Detect which cell encompasses the target text, then output its [X, Y] center coordinate. 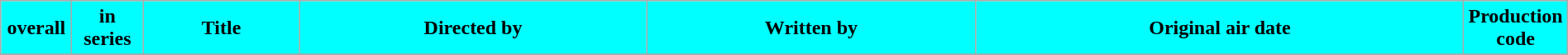
Production code [1515, 28]
in series [108, 28]
Original air date [1220, 28]
Title [222, 28]
Written by [811, 28]
Directed by [473, 28]
overall [36, 28]
